Find where the given text appears and provide that cell's center as (X, Y) coordinate. 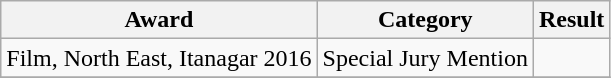
Result (571, 20)
Category (425, 20)
Special Jury Mention (425, 58)
Film, North East, Itanagar 2016 (159, 58)
Award (159, 20)
